Extract the (X, Y) coordinate from the center of the cell holding the provided text.  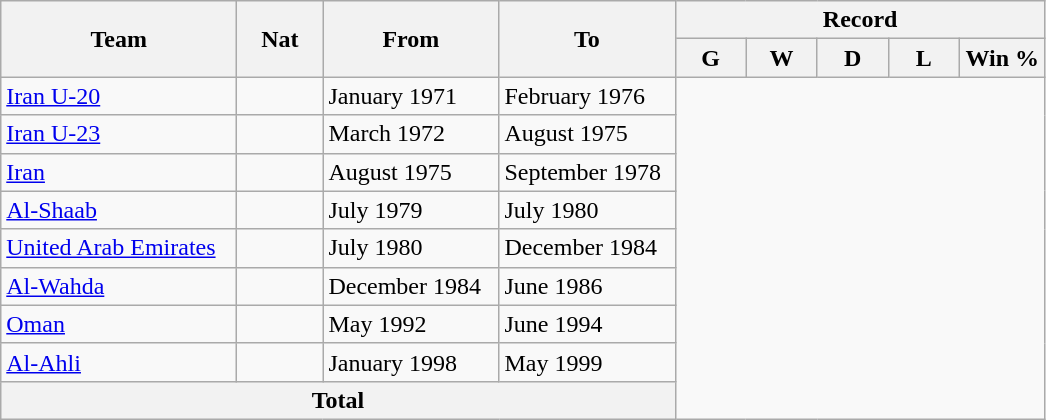
Al-Shaab (119, 210)
September 1978 (587, 172)
Win % (1002, 58)
Team (119, 39)
Oman (119, 324)
January 1998 (411, 362)
To (587, 39)
May 1992 (411, 324)
June 1994 (587, 324)
Record (860, 20)
United Arab Emirates (119, 248)
Nat (280, 39)
W (782, 58)
May 1999 (587, 362)
June 1986 (587, 286)
Al-Wahda (119, 286)
Total (338, 400)
January 1971 (411, 96)
D (852, 58)
July 1979 (411, 210)
Al-Ahli (119, 362)
From (411, 39)
L (924, 58)
February 1976 (587, 96)
March 1972 (411, 134)
Iran (119, 172)
Iran U-23 (119, 134)
G (710, 58)
Iran U-20 (119, 96)
